Locate the cell with the specified text and output its (X, Y) center coordinate. 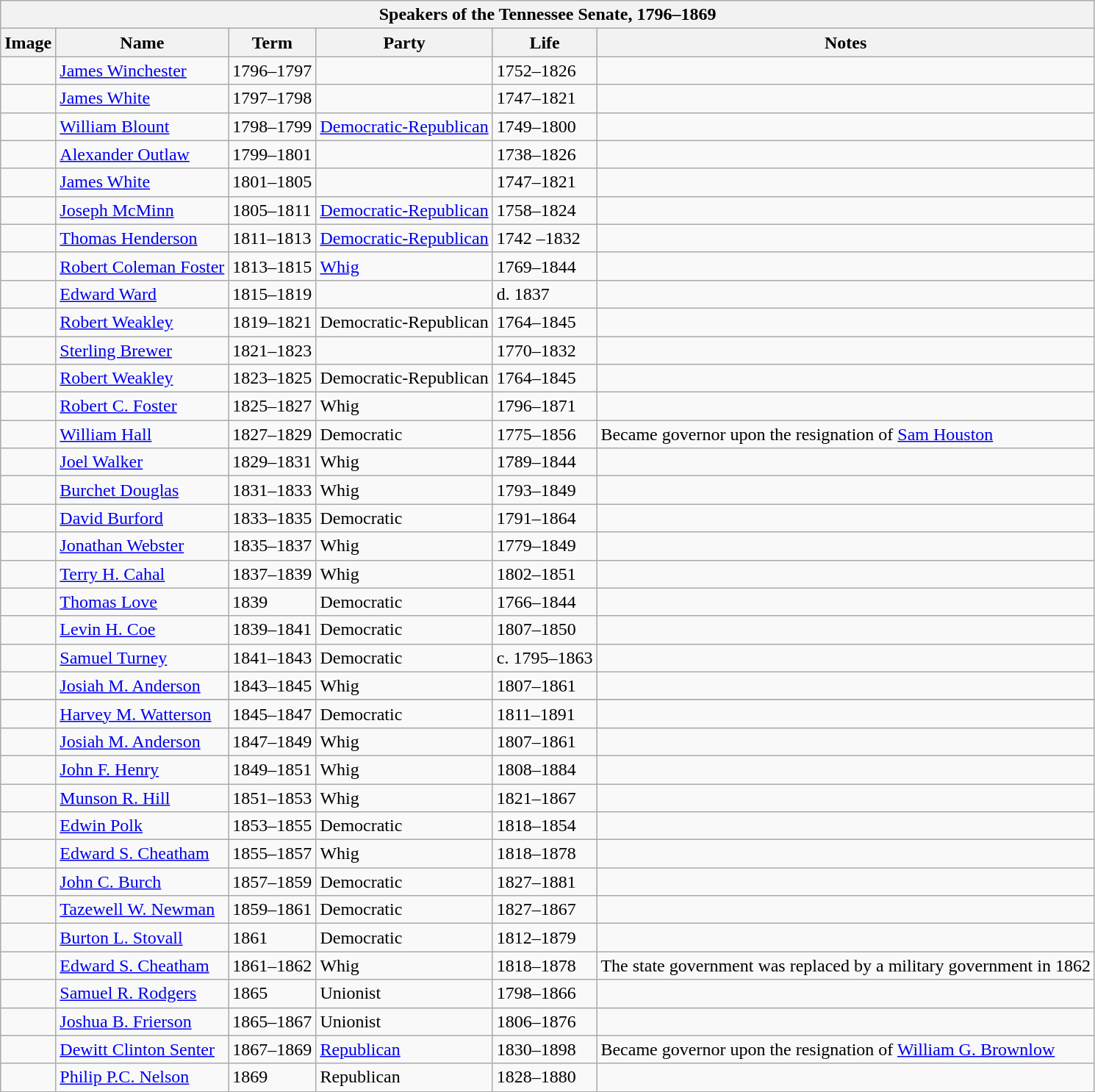
Name (143, 43)
Robert C. Foster (143, 406)
1865 (272, 994)
1865–1867 (272, 1021)
1827–1881 (545, 882)
Edward Ward (143, 294)
1825–1827 (272, 406)
1845–1847 (272, 714)
Harvey M. Watterson (143, 714)
Speakers of the Tennessee Senate, 1796–1869 (548, 15)
1738–1826 (545, 154)
1818–1854 (545, 826)
Samuel R. Rodgers (143, 994)
Thomas Love (143, 602)
Became governor upon the resignation of Sam Houston (846, 434)
1812–1879 (545, 938)
Jonathan Webster (143, 546)
1831–1833 (272, 490)
1815–1819 (272, 294)
1827–1867 (545, 910)
1823–1825 (272, 378)
1839 (272, 602)
1807–1850 (545, 630)
1799–1801 (272, 154)
1847–1849 (272, 741)
1793–1849 (545, 490)
1837–1839 (272, 574)
John F. Henry (143, 769)
d. 1837 (545, 294)
Term (272, 43)
1861–1862 (272, 966)
1839–1841 (272, 630)
1811–1891 (545, 714)
1835–1837 (272, 546)
1779–1849 (545, 546)
1769–1844 (545, 266)
Sterling Brewer (143, 351)
1869 (272, 1077)
1808–1884 (545, 769)
1867–1869 (272, 1049)
Burchet Douglas (143, 490)
Alexander Outlaw (143, 154)
1798–1866 (545, 994)
1830–1898 (545, 1049)
1791–1864 (545, 518)
1859–1861 (272, 910)
1789–1844 (545, 462)
Samuel Turney (143, 658)
James Winchester (143, 71)
Image (28, 43)
1821–1823 (272, 351)
Joseph McMinn (143, 210)
1796–1797 (272, 71)
Dewitt Clinton Senter (143, 1049)
1775–1856 (545, 434)
1855–1857 (272, 854)
Robert Coleman Foster (143, 266)
1766–1844 (545, 602)
Party (404, 43)
1802–1851 (545, 574)
1806–1876 (545, 1021)
William Hall (143, 434)
c. 1795–1863 (545, 658)
1829–1831 (272, 462)
1853–1855 (272, 826)
William Blount (143, 126)
1827–1829 (272, 434)
1841–1843 (272, 658)
1770–1832 (545, 351)
Life (545, 43)
1819–1821 (272, 322)
Munson R. Hill (143, 797)
Edwin Polk (143, 826)
1821–1867 (545, 797)
Tazewell W. Newman (143, 910)
David Burford (143, 518)
Philip P.C. Nelson (143, 1077)
1801–1805 (272, 182)
The state government was replaced by a military government in 1862 (846, 966)
1857–1859 (272, 882)
1752–1826 (545, 71)
1828–1880 (545, 1077)
John C. Burch (143, 882)
1813–1815 (272, 266)
1749–1800 (545, 126)
Joshua B. Frierson (143, 1021)
1798–1799 (272, 126)
1758–1824 (545, 210)
Burton L. Stovall (143, 938)
1742 –1832 (545, 238)
1805–1811 (272, 210)
1833–1835 (272, 518)
Terry H. Cahal (143, 574)
Notes (846, 43)
Levin H. Coe (143, 630)
1849–1851 (272, 769)
Joel Walker (143, 462)
1797–1798 (272, 98)
Thomas Henderson (143, 238)
1851–1853 (272, 797)
1861 (272, 938)
1796–1871 (545, 406)
1811–1813 (272, 238)
Became governor upon the resignation of William G. Brownlow (846, 1049)
1843–1845 (272, 686)
